Identify which cell holds the provided text, then report its (x, y) central coordinate. 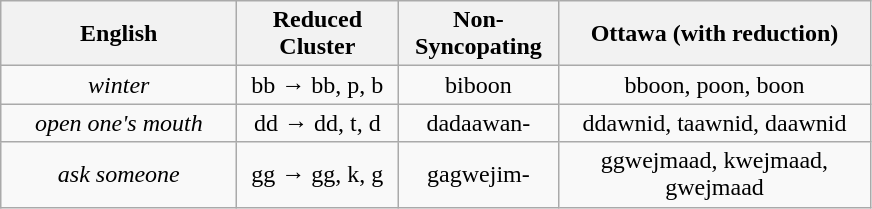
ggwejmaad, kwejmaad, gwejmaad (714, 174)
English (119, 34)
Non-Syncopating (478, 34)
dd → dd, t, d (318, 123)
open one's mouth (119, 123)
biboon (478, 85)
bb → bb, p, b (318, 85)
bboon, poon, boon (714, 85)
ask someone (119, 174)
dadaawan- (478, 123)
Ottawa (with reduction) (714, 34)
Reduced Cluster (318, 34)
gg → gg, k, g (318, 174)
ddawnid, taawnid, daawnid (714, 123)
gagwejim- (478, 174)
winter (119, 85)
